From the cell containing the given text, extract its center point as [x, y] coordinate. 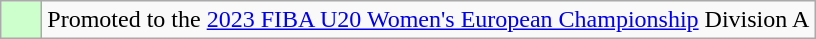
Promoted to the 2023 FIBA U20 Women's European Championship Division A [428, 20]
